Extract the [x, y] coordinate from the center of the cell holding the provided text.  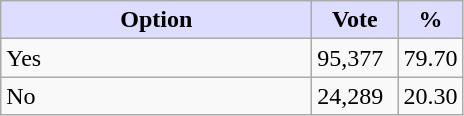
24,289 [355, 96]
95,377 [355, 58]
% [430, 20]
Vote [355, 20]
20.30 [430, 96]
No [156, 96]
79.70 [430, 58]
Yes [156, 58]
Option [156, 20]
